Scan for the cell matching the given text and deliver its [x, y] coordinate at center. 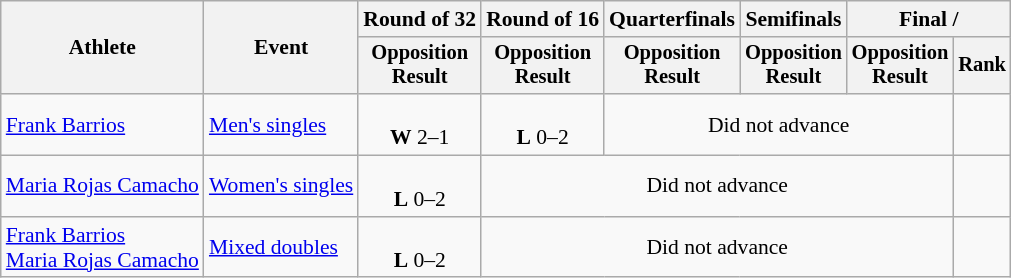
Mixed doubles [281, 248]
Rank [982, 66]
Maria Rojas Camacho [102, 186]
Round of 32 [420, 19]
Athlete [102, 48]
Men's singles [281, 124]
Round of 16 [542, 19]
Semifinals [794, 19]
Frank Barrios [102, 124]
W 2–1 [420, 124]
Frank BarriosMaria Rojas Camacho [102, 248]
Event [281, 48]
Final / [929, 19]
Quarterfinals [672, 19]
Women's singles [281, 186]
